Pinpoint the cell where the given text exists, returning its [X, Y] midpoint coordinate. 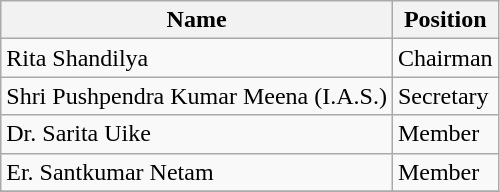
Chairman [445, 58]
Shri Pushpendra Kumar Meena (I.A.S.) [197, 96]
Rita Shandilya [197, 58]
Secretary [445, 96]
Position [445, 20]
Er. Santkumar Netam [197, 172]
Dr. Sarita Uike [197, 134]
Name [197, 20]
